Pinpoint the cell where the given text exists, returning its [X, Y] midpoint coordinate. 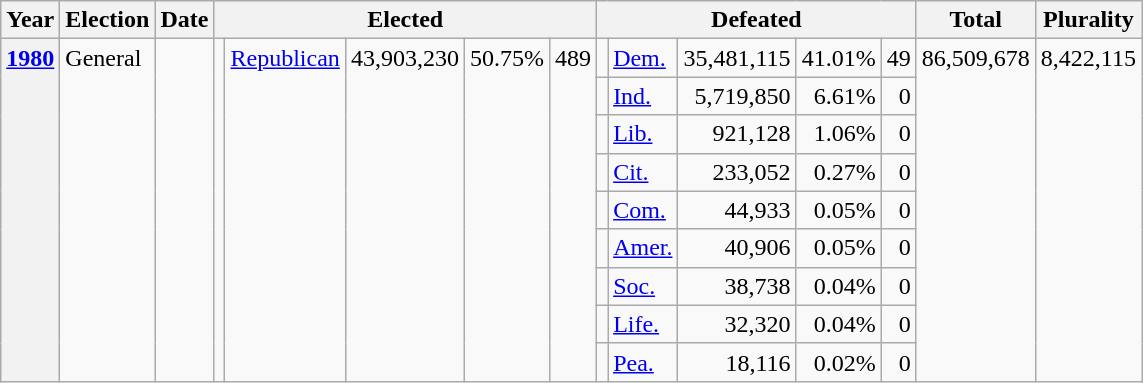
Lib. [643, 134]
0.02% [838, 362]
233,052 [737, 172]
1.06% [838, 134]
Total [976, 20]
18,116 [737, 362]
General [108, 210]
Date [184, 20]
Pea. [643, 362]
Com. [643, 210]
44,933 [737, 210]
Election [108, 20]
6.61% [838, 96]
Plurality [1088, 20]
Dem. [643, 58]
38,738 [737, 286]
Ind. [643, 96]
Republican [285, 210]
8,422,115 [1088, 210]
43,903,230 [404, 210]
0.27% [838, 172]
921,128 [737, 134]
Amer. [643, 248]
5,719,850 [737, 96]
86,509,678 [976, 210]
32,320 [737, 324]
Year [30, 20]
Soc. [643, 286]
50.75% [506, 210]
1980 [30, 210]
489 [572, 210]
Elected [406, 20]
Cit. [643, 172]
41.01% [838, 58]
35,481,115 [737, 58]
49 [898, 58]
40,906 [737, 248]
Defeated [757, 20]
Life. [643, 324]
